Return (X, Y) of the center of cell containing provided text 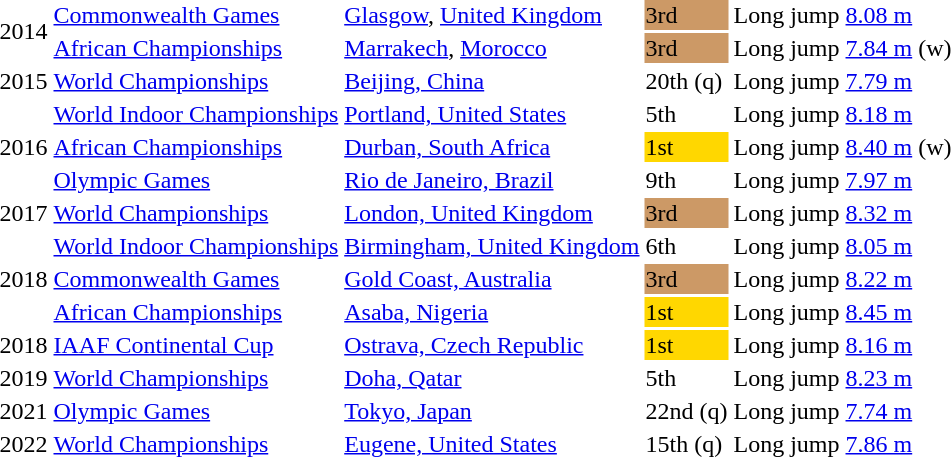
Ostrava, Czech Republic (492, 345)
Marrakech, Morocco (492, 48)
20th (q) (686, 81)
Rio de Janeiro, Brazil (492, 180)
Gold Coast, Australia (492, 279)
Asaba, Nigeria (492, 312)
Portland, United States (492, 114)
Birmingham, United Kingdom (492, 246)
22nd (q) (686, 411)
Durban, South Africa (492, 147)
Tokyo, Japan (492, 411)
Glasgow, United Kingdom (492, 15)
9th (686, 180)
Beijing, China (492, 81)
IAAF Continental Cup (196, 345)
London, United Kingdom (492, 213)
Doha, Qatar (492, 378)
6th (686, 246)
